Provide the [x, y] coordinate of the cell's center where the given text is located.  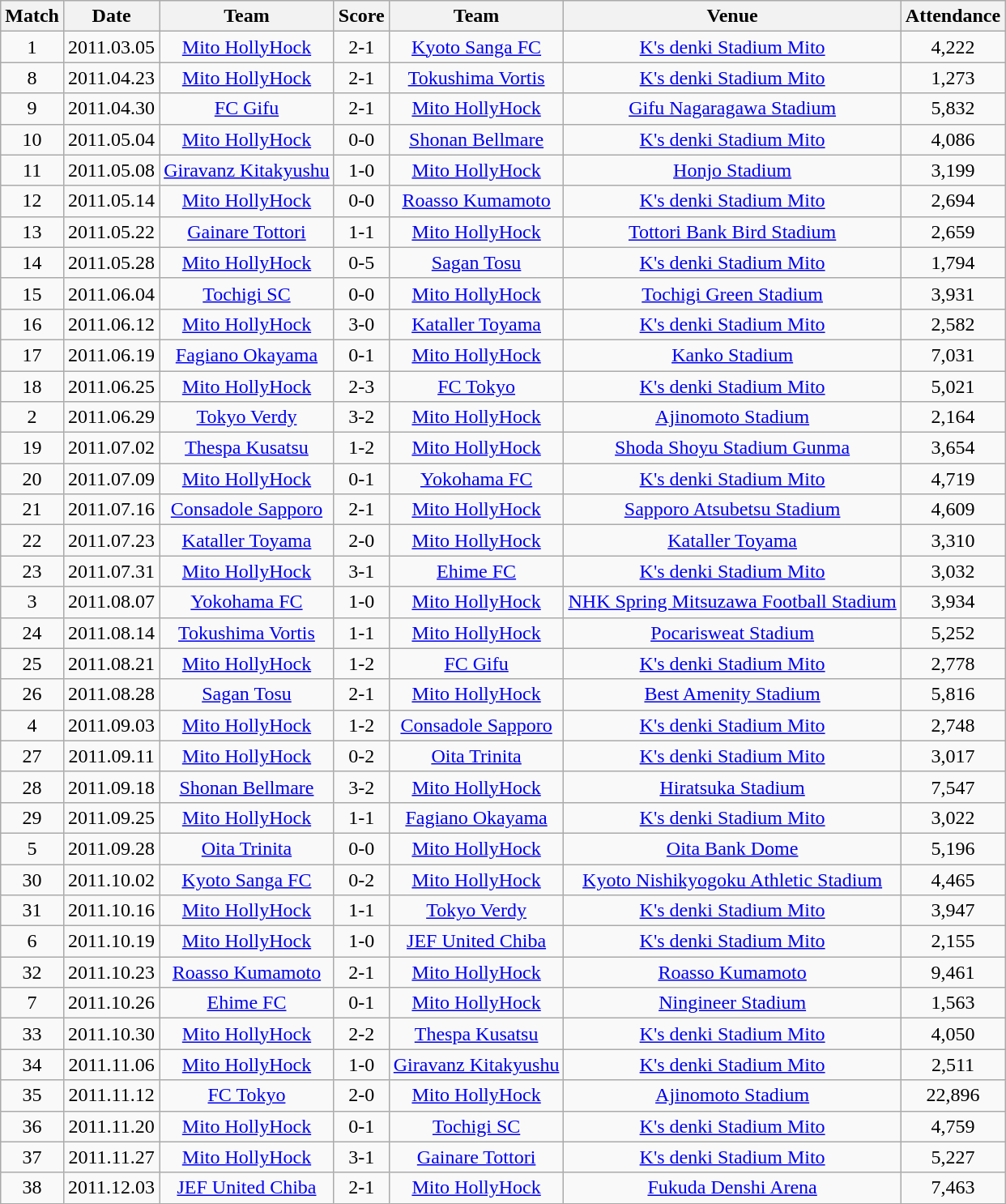
2,511 [953, 1065]
2011.05.14 [111, 201]
7,547 [953, 787]
Fukuda Denshi Arena [732, 1188]
0-5 [361, 263]
2011.10.26 [111, 1003]
2011.11.12 [111, 1095]
15 [32, 293]
4,465 [953, 879]
2011.10.19 [111, 941]
3,947 [953, 911]
3,199 [953, 170]
5,196 [953, 848]
1 [32, 47]
27 [32, 756]
5,227 [953, 1157]
4,759 [953, 1126]
4 [32, 725]
31 [32, 911]
3-0 [361, 324]
2011.11.06 [111, 1065]
32 [32, 972]
30 [32, 879]
29 [32, 818]
2-2 [361, 1034]
Kyoto Nishikyogoku Athletic Stadium [732, 879]
16 [32, 324]
25 [32, 664]
1,563 [953, 1003]
2,694 [953, 201]
20 [32, 479]
11 [32, 170]
2011.09.11 [111, 756]
5,816 [953, 694]
4,719 [953, 479]
37 [32, 1157]
Gifu Nagaragawa Stadium [732, 109]
9,461 [953, 972]
7,463 [953, 1188]
2011.11.20 [111, 1126]
28 [32, 787]
2011.11.27 [111, 1157]
3,032 [953, 571]
3,931 [953, 293]
3,022 [953, 818]
Ningineer Stadium [732, 1003]
26 [32, 694]
2011.10.30 [111, 1034]
9 [32, 109]
Tottori Bank Bird Stadium [732, 232]
2011.03.05 [111, 47]
Venue [732, 16]
2011.07.09 [111, 479]
2011.07.02 [111, 448]
Pocarisweat Stadium [732, 633]
5,021 [953, 386]
2011.08.28 [111, 694]
4,222 [953, 47]
5,252 [953, 633]
2011.12.03 [111, 1188]
NHK Spring Mitsuzawa Football Stadium [732, 602]
13 [32, 232]
2,155 [953, 941]
Honjo Stadium [732, 170]
3,017 [953, 756]
18 [32, 386]
2011.09.03 [111, 725]
5,832 [953, 109]
2011.06.19 [111, 355]
2011.07.23 [111, 540]
2011.10.23 [111, 972]
10 [32, 139]
Oita Bank Dome [732, 848]
Kanko Stadium [732, 355]
2011.07.16 [111, 510]
2011.04.23 [111, 78]
24 [32, 633]
2 [32, 417]
2-3 [361, 386]
2011.06.29 [111, 417]
2011.05.22 [111, 232]
3,654 [953, 448]
2011.08.14 [111, 633]
34 [32, 1065]
2011.06.12 [111, 324]
Hiratsuka Stadium [732, 787]
38 [32, 1188]
2011.08.07 [111, 602]
5 [32, 848]
2,164 [953, 417]
2011.10.02 [111, 879]
1,794 [953, 263]
Best Amenity Stadium [732, 694]
4,050 [953, 1034]
7 [32, 1003]
2011.05.04 [111, 139]
Attendance [953, 16]
Shoda Shoyu Stadium Gunma [732, 448]
2011.09.18 [111, 787]
21 [32, 510]
22,896 [953, 1095]
2011.06.04 [111, 293]
Score [361, 16]
2011.05.08 [111, 170]
1,273 [953, 78]
4,086 [953, 139]
2011.04.30 [111, 109]
Tochigi Green Stadium [732, 293]
7,031 [953, 355]
2011.09.25 [111, 818]
2011.09.28 [111, 848]
3 [32, 602]
2011.07.31 [111, 571]
22 [32, 540]
Date [111, 16]
2,582 [953, 324]
2,778 [953, 664]
19 [32, 448]
35 [32, 1095]
2011.06.25 [111, 386]
23 [32, 571]
4,609 [953, 510]
2011.08.21 [111, 664]
Sapporo Atsubetsu Stadium [732, 510]
3,310 [953, 540]
2011.10.16 [111, 911]
12 [32, 201]
Match [32, 16]
33 [32, 1034]
36 [32, 1126]
6 [32, 941]
2,748 [953, 725]
17 [32, 355]
2,659 [953, 232]
8 [32, 78]
2011.05.28 [111, 263]
3,934 [953, 602]
14 [32, 263]
